Return (X, Y) of the center of cell containing provided text 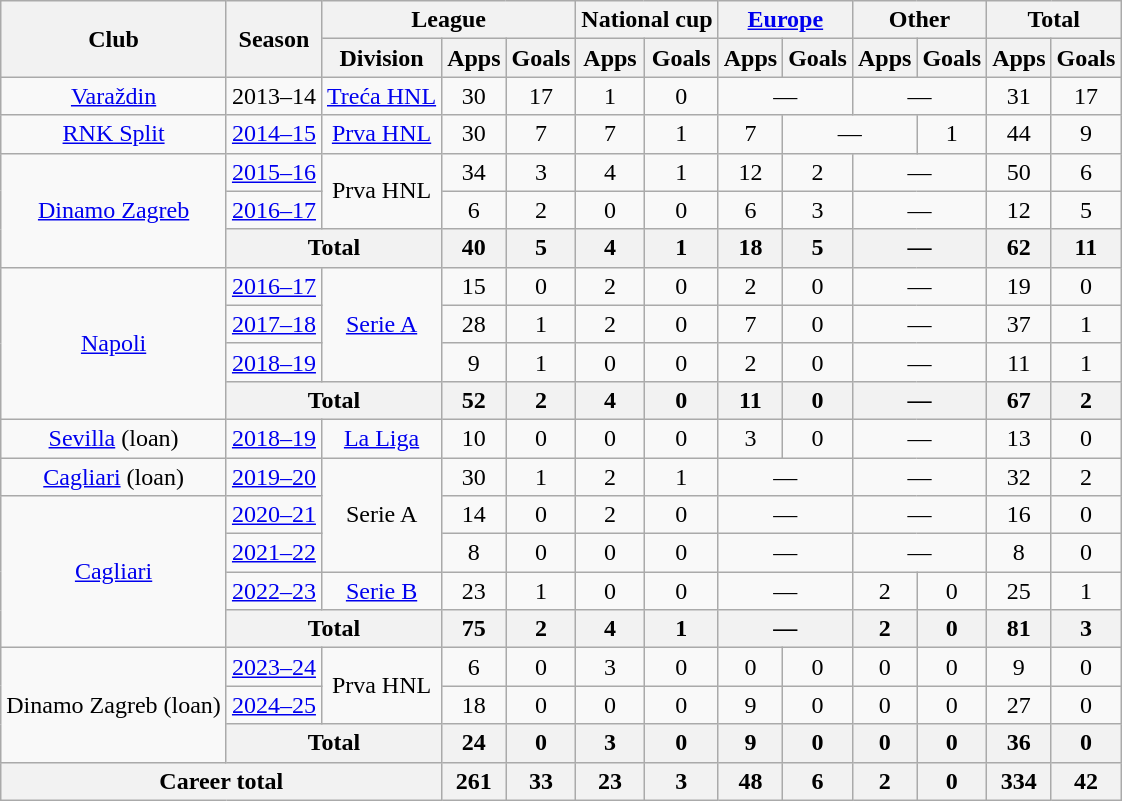
Dinamo Zagreb (114, 210)
Dinamo Zagreb (loan) (114, 705)
Other (919, 20)
2023–24 (274, 667)
24 (474, 743)
Club (114, 39)
2024–25 (274, 705)
67 (1019, 400)
261 (474, 781)
75 (474, 629)
Division (381, 58)
50 (1019, 172)
33 (541, 781)
10 (474, 438)
42 (1086, 781)
Varaždin (114, 96)
40 (474, 248)
2017–18 (274, 324)
31 (1019, 96)
37 (1019, 324)
16 (1019, 515)
81 (1019, 629)
62 (1019, 248)
2022–23 (274, 591)
34 (474, 172)
14 (474, 515)
Career total (222, 781)
25 (1019, 591)
Cagliari (114, 572)
2015–16 (274, 172)
2021–22 (274, 553)
Treća HNL (381, 96)
2020–21 (274, 515)
2013–14 (274, 96)
2014–15 (274, 134)
National cup (647, 20)
27 (1019, 705)
32 (1019, 477)
48 (750, 781)
15 (474, 286)
Cagliari (loan) (114, 477)
League (448, 20)
19 (1019, 286)
Serie B (381, 591)
Season (274, 39)
Europe (785, 20)
La Liga (381, 438)
2019–20 (274, 477)
Napoli (114, 343)
Sevilla (loan) (114, 438)
44 (1019, 134)
52 (474, 400)
36 (1019, 743)
28 (474, 324)
13 (1019, 438)
RNK Split (114, 134)
334 (1019, 781)
